Determine the (x, y) coordinate at the center of the cell enclosing the given text.  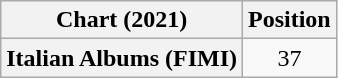
37 (290, 58)
Italian Albums (FIMI) (122, 58)
Position (290, 20)
Chart (2021) (122, 20)
